Locate the cell with the specified text and output its [x, y] center coordinate. 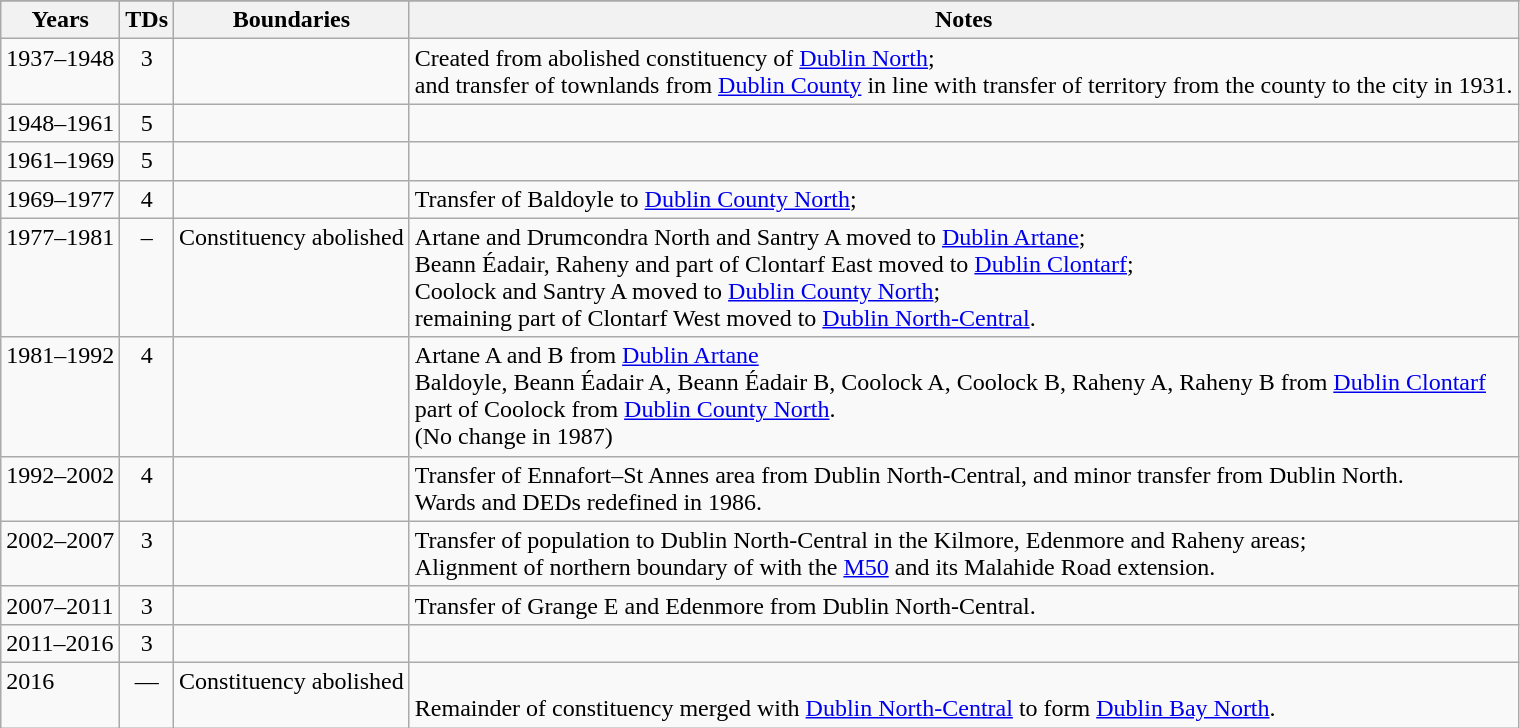
Notes [964, 20]
— [147, 694]
1961–1969 [60, 161]
1948–1961 [60, 123]
2002–2007 [60, 554]
– [147, 278]
Years [60, 20]
Transfer of Baldoyle to Dublin County North; [964, 199]
1969–1977 [60, 199]
2007–2011 [60, 605]
1981–1992 [60, 396]
2011–2016 [60, 643]
Transfer of Grange E and Edenmore from Dublin North-Central. [964, 605]
Transfer of Ennafort–St Annes area from Dublin North-Central, and minor transfer from Dublin North.Wards and DEDs redefined in 1986. [964, 488]
1977–1981 [60, 278]
Boundaries [292, 20]
2016 [60, 694]
1937–1948 [60, 72]
Remainder of constituency merged with Dublin North-Central to form Dublin Bay North. [964, 694]
1992–2002 [60, 488]
TDs [147, 20]
